Output the (X, Y) coordinate of the center of the cell containing the given text.  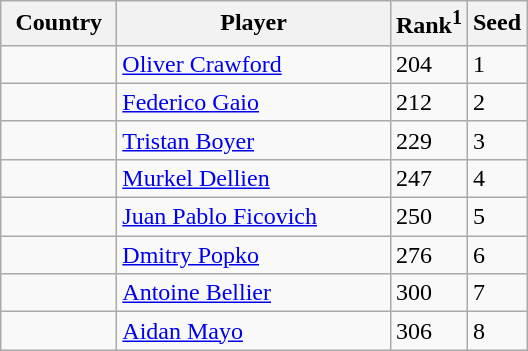
8 (496, 331)
Oliver Crawford (254, 64)
1 (496, 64)
212 (428, 102)
3 (496, 140)
Federico Gaio (254, 102)
Tristan Boyer (254, 140)
Player (254, 24)
4 (496, 178)
306 (428, 331)
Country (59, 24)
5 (496, 217)
247 (428, 178)
204 (428, 64)
300 (428, 293)
Seed (496, 24)
250 (428, 217)
6 (496, 255)
Juan Pablo Ficovich (254, 217)
Dmitry Popko (254, 255)
2 (496, 102)
Antoine Bellier (254, 293)
Rank1 (428, 24)
7 (496, 293)
Aidan Mayo (254, 331)
229 (428, 140)
276 (428, 255)
Murkel Dellien (254, 178)
